Scan for the cell matching the given text and deliver its [x, y] coordinate at center. 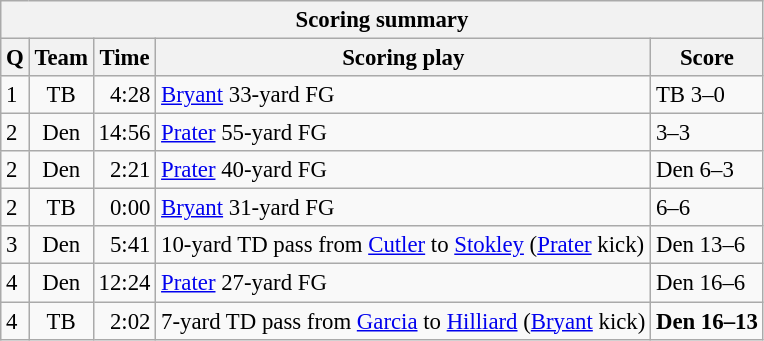
7-yard TD pass from Garcia to Hilliard (Bryant kick) [404, 321]
Scoring play [404, 58]
Q [15, 58]
3 [15, 245]
5:41 [124, 245]
Prater 40-yard FG [404, 170]
Score [707, 58]
Scoring summary [382, 20]
Den 6–3 [707, 170]
2:02 [124, 321]
6–6 [707, 208]
0:00 [124, 208]
Team [61, 58]
Den 16–6 [707, 283]
Prater 55-yard FG [404, 133]
10-yard TD pass from Cutler to Stokley (Prater kick) [404, 245]
Bryant 33-yard FG [404, 95]
4:28 [124, 95]
Time [124, 58]
Den 16–13 [707, 321]
2:21 [124, 170]
Den 13–6 [707, 245]
3–3 [707, 133]
12:24 [124, 283]
1 [15, 95]
TB 3–0 [707, 95]
14:56 [124, 133]
Prater 27-yard FG [404, 283]
Bryant 31-yard FG [404, 208]
